Pinpoint the cell where the given text exists, returning its [X, Y] midpoint coordinate. 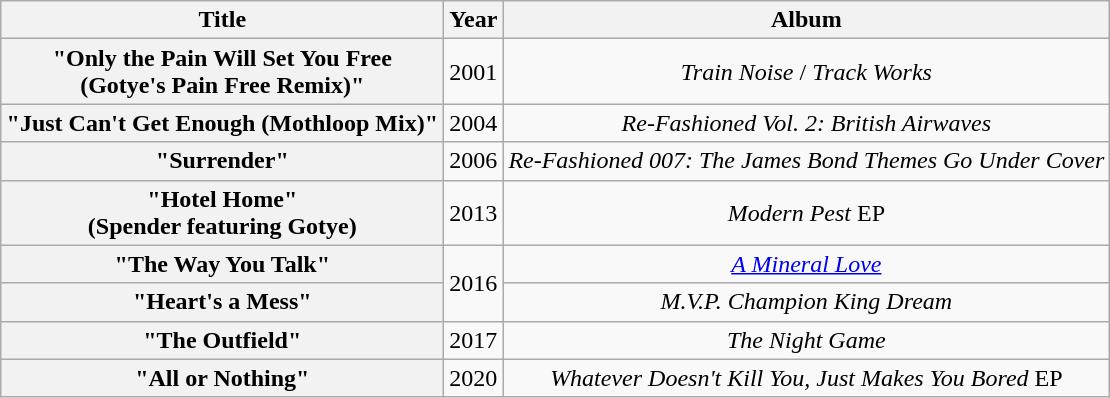
"Just Can't Get Enough (Mothloop Mix)" [222, 123]
"The Way You Talk" [222, 264]
The Night Game [806, 340]
Train Noise / Track Works [806, 72]
Modern Pest EP [806, 212]
Year [474, 20]
Title [222, 20]
2006 [474, 161]
"Only the Pain Will Set You Free(Gotye's Pain Free Remix)" [222, 72]
"Surrender" [222, 161]
2001 [474, 72]
Re-Fashioned Vol. 2: British Airwaves [806, 123]
"The Outfield" [222, 340]
Album [806, 20]
"All or Nothing" [222, 378]
Whatever Doesn't Kill You, Just Makes You Bored EP [806, 378]
2017 [474, 340]
Re-Fashioned 007: The James Bond Themes Go Under Cover [806, 161]
A Mineral Love [806, 264]
2020 [474, 378]
2013 [474, 212]
2004 [474, 123]
"Hotel Home"(Spender featuring Gotye) [222, 212]
"Heart's a Mess" [222, 302]
M.V.P. Champion King Dream [806, 302]
2016 [474, 283]
